From the cell containing the given text, extract its center point as [x, y] coordinate. 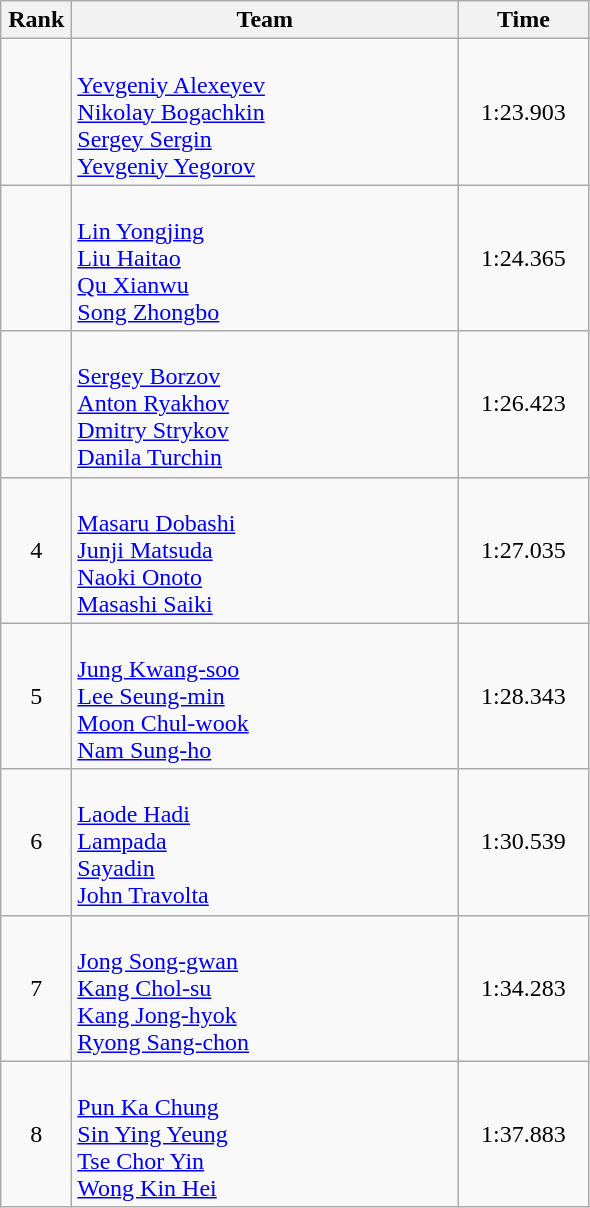
1:28.343 [524, 696]
Masaru DobashiJunji MatsudaNaoki OnotoMasashi Saiki [265, 550]
7 [36, 988]
1:30.539 [524, 842]
1:23.903 [524, 112]
Sergey BorzovAnton RyakhovDmitry StrykovDanila Turchin [265, 404]
Lin YongjingLiu HaitaoQu XianwuSong Zhongbo [265, 258]
1:27.035 [524, 550]
Jung Kwang-sooLee Seung-minMoon Chul-wookNam Sung-ho [265, 696]
Yevgeniy AlexeyevNikolay BogachkinSergey SerginYevgeniy Yegorov [265, 112]
Time [524, 20]
1:24.365 [524, 258]
5 [36, 696]
Rank [36, 20]
Team [265, 20]
Laode HadiLampadaSayadinJohn Travolta [265, 842]
1:26.423 [524, 404]
1:34.283 [524, 988]
Pun Ka ChungSin Ying YeungTse Chor YinWong Kin Hei [265, 1134]
6 [36, 842]
Jong Song-gwanKang Chol-suKang Jong-hyokRyong Sang-chon [265, 988]
4 [36, 550]
8 [36, 1134]
1:37.883 [524, 1134]
